Return (x, y) of the center of cell containing provided text 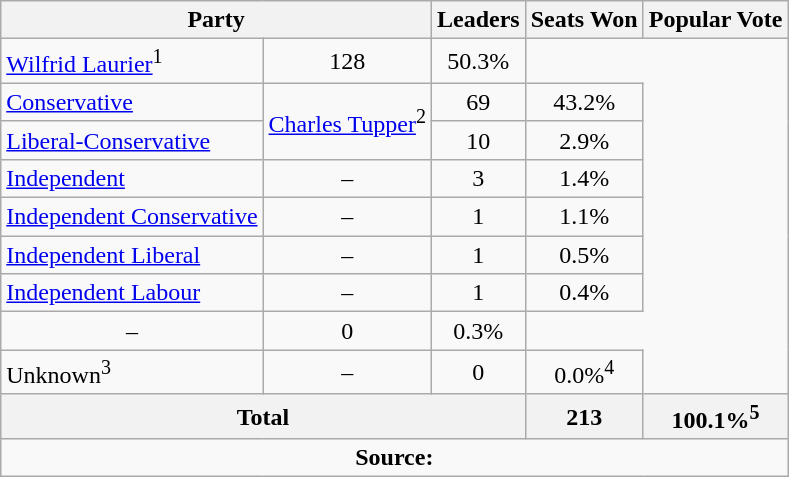
3 (478, 178)
Leaders (478, 20)
Seats Won (584, 20)
128 (347, 62)
Total (263, 416)
0.5% (584, 255)
213 (584, 416)
Independent Liberal (132, 255)
Party (216, 20)
Conservative (132, 102)
0.4% (584, 293)
0.0%4 (584, 372)
50.3% (478, 62)
0.3% (478, 331)
1.4% (584, 178)
Independent (132, 178)
Wilfrid Laurier1 (132, 62)
Popular Vote (716, 20)
Liberal-Conservative (132, 140)
Independent Conservative (132, 217)
10 (478, 140)
Independent Labour (132, 293)
Charles Tupper2 (347, 121)
100.1%5 (716, 416)
2.9% (584, 140)
43.2% (584, 102)
Unknown3 (132, 372)
69 (478, 102)
1.1% (584, 217)
Source: (394, 458)
